Return [X, Y] of the center of cell containing provided text 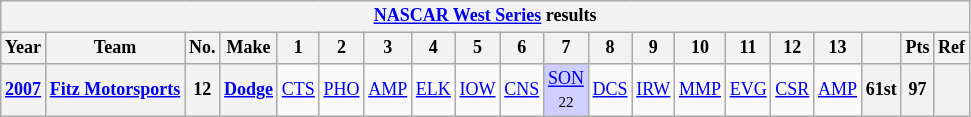
Pts [918, 48]
2007 [24, 90]
SON22 [566, 90]
Team [114, 48]
MMP [700, 90]
ELK [434, 90]
1 [298, 48]
8 [610, 48]
5 [478, 48]
4 [434, 48]
DCS [610, 90]
9 [654, 48]
Ref [952, 48]
CTS [298, 90]
CNS [522, 90]
7 [566, 48]
Year [24, 48]
IRW [654, 90]
NASCAR West Series results [486, 16]
13 [838, 48]
3 [388, 48]
2 [342, 48]
97 [918, 90]
IOW [478, 90]
No. [202, 48]
Fitz Motorsports [114, 90]
6 [522, 48]
10 [700, 48]
EVG [748, 90]
61st [881, 90]
Make [249, 48]
11 [748, 48]
CSR [792, 90]
PHO [342, 90]
Dodge [249, 90]
